From the cell containing the given text, extract its center point as (X, Y) coordinate. 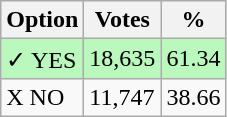
✓ YES (42, 59)
11,747 (122, 97)
38.66 (194, 97)
18,635 (122, 59)
Votes (122, 20)
61.34 (194, 59)
Option (42, 20)
X NO (42, 97)
% (194, 20)
